Detect which cell encompasses the target text, then output its (x, y) center coordinate. 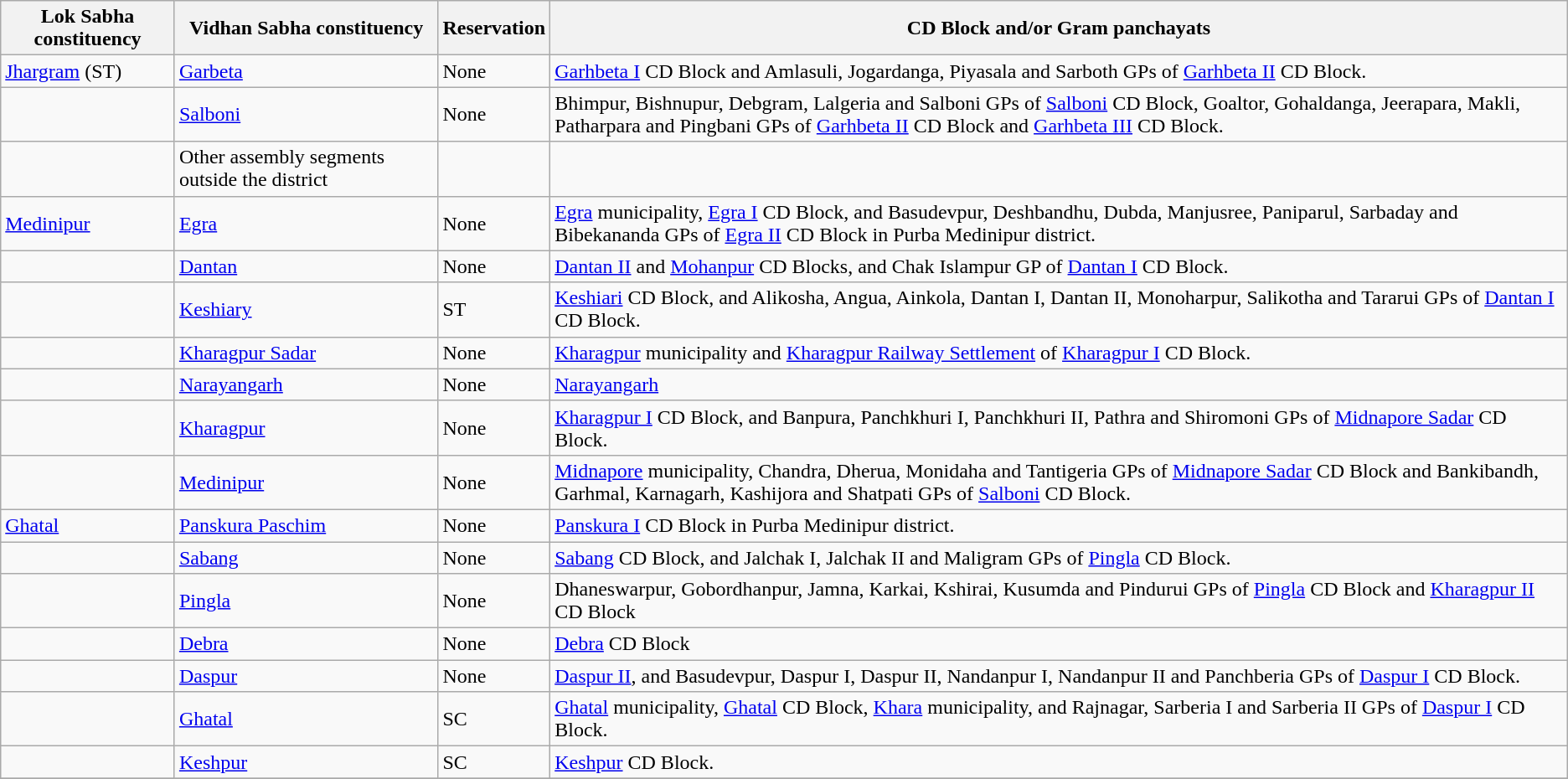
Panskura I CD Block in Purba Medinipur district. (1059, 525)
Kharagpur municipality and Kharagpur Railway Settlement of Kharagpur I CD Block. (1059, 353)
Dhaneswarpur, Gobordhanpur, Jamna, Karkai, Kshirai, Kusumda and Pindurui GPs of Pingla CD Block and Kharagpur II CD Block (1059, 601)
Garbeta (307, 71)
Jhargram (ST) (88, 71)
Egra (307, 223)
Debra CD Block (1059, 644)
Daspur II, and Basudevpur, Daspur I, Daspur II, Nandanpur I, Nandanpur II and Panchberia GPs of Daspur I CD Block. (1059, 676)
Keshpur (307, 762)
Pingla (307, 601)
Dantan (307, 266)
Lok Sabha constituency (88, 28)
Kharagpur I CD Block, and Banpura, Panchkhuri I, Panchkhuri II, Pathra and Shiromoni GPs of Midnapore Sadar CD Block. (1059, 427)
Reservation (494, 28)
CD Block and/or Gram panchayats (1059, 28)
Sabang (307, 557)
Debra (307, 644)
Sabang CD Block, and Jalchak I, Jalchak II and Maligram GPs of Pingla CD Block. (1059, 557)
Ghatal municipality, Ghatal CD Block, Khara municipality, and Rajnagar, Sarberia I and Sarberia II GPs of Daspur I CD Block. (1059, 719)
Keshiary (307, 310)
Kharagpur (307, 427)
ST (494, 310)
Other assembly segments outside the district (307, 169)
Panskura Paschim (307, 525)
Kharagpur Sadar (307, 353)
Dantan II and Mohanpur CD Blocks, and Chak Islampur GP of Dantan I CD Block. (1059, 266)
Vidhan Sabha constituency (307, 28)
Keshiari CD Block, and Alikosha, Angua, Ainkola, Dantan I, Dantan II, Monoharpur, Salikotha and Tararui GPs of Dantan I CD Block. (1059, 310)
Keshpur CD Block. (1059, 762)
Salboni (307, 114)
Daspur (307, 676)
Garhbeta I CD Block and Amlasuli, Jogardanga, Piyasala and Sarboth GPs of Garhbeta II CD Block. (1059, 71)
